Extract the (x, y) coordinate from the center of the cell holding the provided text.  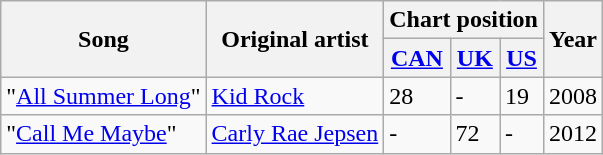
US (522, 58)
2008 (572, 96)
72 (475, 134)
"All Summer Long" (104, 96)
Song (104, 39)
Kid Rock (295, 96)
2012 (572, 134)
Carly Rae Jepsen (295, 134)
"Call Me Maybe" (104, 134)
19 (522, 96)
28 (417, 96)
UK (475, 58)
Chart position (464, 20)
Year (572, 39)
CAN (417, 58)
Original artist (295, 39)
